Extract the (X, Y) coordinate from the center of the cell holding the provided text.  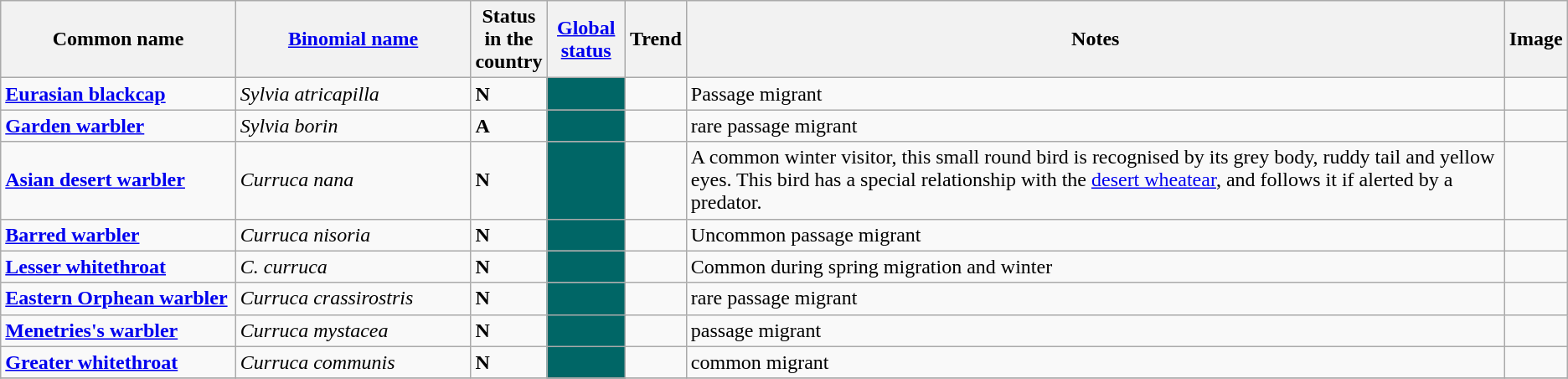
Curruca nana (353, 180)
Status in the country (509, 39)
Passage migrant (1096, 94)
Global status (586, 39)
Menetries's warbler (119, 330)
Curruca mystacea (353, 330)
Eurasian blackcap (119, 94)
Sylvia borin (353, 126)
Curruca communis (353, 362)
Notes (1096, 39)
Common name (119, 39)
Lesser whitethroat (119, 267)
Curruca crassirostris (353, 299)
common migrant (1096, 362)
Binomial name (353, 39)
Image (1536, 39)
Common during spring migration and winter (1096, 267)
Greater whitethroat (119, 362)
Trend (655, 39)
Eastern Orphean warbler (119, 299)
Uncommon passage migrant (1096, 235)
A (509, 126)
Asian desert warbler (119, 180)
C. curruca (353, 267)
Garden warbler (119, 126)
passage migrant (1096, 330)
Barred warbler (119, 235)
Curruca nisoria (353, 235)
Sylvia atricapilla (353, 94)
